Extract the (X, Y) coordinate from the center of the cell holding the provided text.  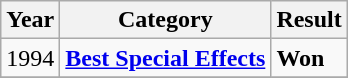
1994 (30, 58)
Year (30, 20)
Best Special Effects (166, 58)
Won (309, 58)
Category (166, 20)
Result (309, 20)
